Output the (x, y) coordinate of the center of the cell containing the given text.  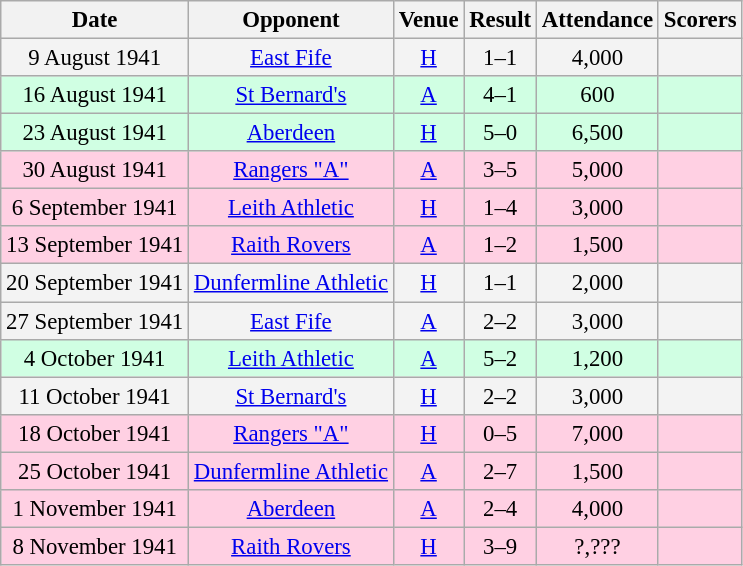
0–5 (500, 433)
2–4 (500, 509)
Opponent (292, 20)
Attendance (597, 20)
18 October 1941 (95, 433)
1 November 1941 (95, 509)
Date (95, 20)
1–2 (500, 245)
5–0 (500, 133)
8 November 1941 (95, 546)
3–5 (500, 170)
Result (500, 20)
30 August 1941 (95, 170)
4 October 1941 (95, 358)
600 (597, 95)
3–9 (500, 546)
27 September 1941 (95, 321)
13 September 1941 (95, 245)
9 August 1941 (95, 58)
6,500 (597, 133)
20 September 1941 (95, 283)
11 October 1941 (95, 396)
25 October 1941 (95, 471)
23 August 1941 (95, 133)
1–4 (500, 208)
5,000 (597, 170)
2–7 (500, 471)
Venue (428, 20)
2,000 (597, 283)
5–2 (500, 358)
6 September 1941 (95, 208)
?,??? (597, 546)
16 August 1941 (95, 95)
7,000 (597, 433)
Scorers (700, 20)
4–1 (500, 95)
1,200 (597, 358)
